For the text-containing cell, return its midpoint in [x, y] coordinate format. 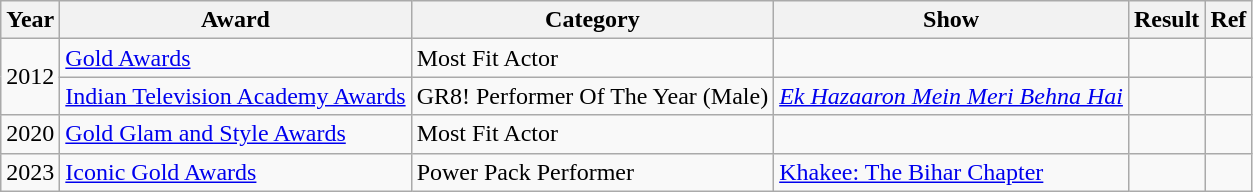
2012 [30, 77]
Ek Hazaaron Mein Meri Behna Hai [952, 96]
2020 [30, 134]
Ref [1228, 20]
Power Pack Performer [592, 172]
Result [1166, 20]
Year [30, 20]
GR8! Performer Of The Year (Male) [592, 96]
Khakee: The Bihar Chapter [952, 172]
Show [952, 20]
Category [592, 20]
2023 [30, 172]
Award [236, 20]
Gold Awards [236, 58]
Gold Glam and Style Awards [236, 134]
Indian Television Academy Awards [236, 96]
Iconic Gold Awards [236, 172]
